Pinpoint the cell where the given text exists, returning its (X, Y) midpoint coordinate. 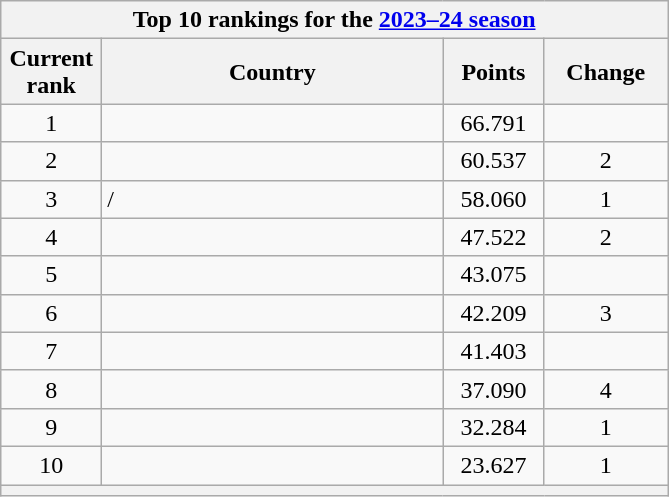
Points (494, 72)
42.209 (494, 313)
60.537 (494, 161)
7 (52, 351)
Change (606, 72)
32.284 (494, 427)
6 (52, 313)
9 (52, 427)
66.791 (494, 123)
Country (272, 72)
Currentrank (52, 72)
/ (272, 199)
5 (52, 275)
43.075 (494, 275)
58.060 (494, 199)
37.090 (494, 389)
47.522 (494, 237)
8 (52, 389)
23.627 (494, 465)
41.403 (494, 351)
10 (52, 465)
Top 10 rankings for the 2023–24 season (334, 20)
